Return the (X, Y) coordinate for the center point of the cell that contains the specified text.  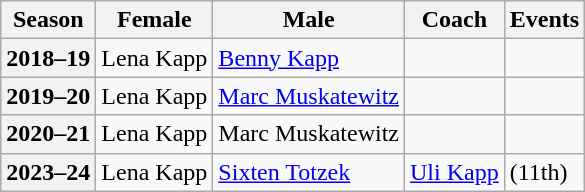
(11th) (544, 172)
2019–20 (48, 96)
Benny Kapp (309, 58)
Uli Kapp (455, 172)
Female (154, 20)
Male (309, 20)
2023–24 (48, 172)
Season (48, 20)
Events (544, 20)
Coach (455, 20)
Sixten Totzek (309, 172)
2020–21 (48, 134)
2018–19 (48, 58)
